Pinpoint the cell where the given text exists, returning its (X, Y) midpoint coordinate. 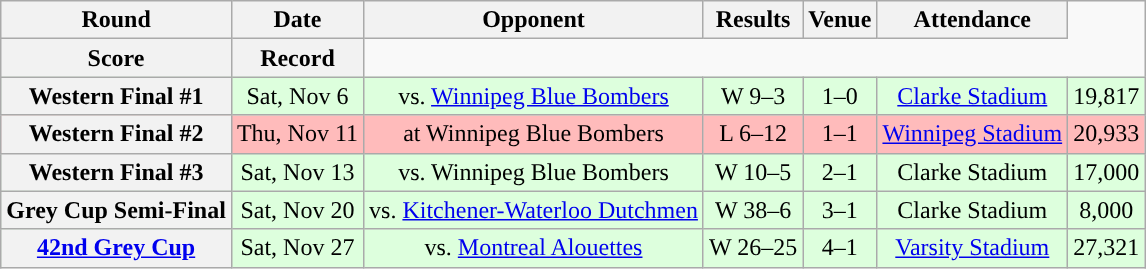
Winnipeg Stadium (972, 134)
Attendance (972, 20)
Round (116, 20)
Score (116, 58)
27,321 (1106, 248)
Western Final #2 (116, 134)
Varsity Stadium (972, 248)
1–1 (840, 134)
4–1 (840, 248)
Sat, Nov 6 (297, 96)
W 26–25 (752, 248)
8,000 (1106, 210)
Opponent (534, 20)
Record (297, 58)
20,933 (1106, 134)
Results (752, 20)
Venue (840, 20)
vs. Kitchener-Waterloo Dutchmen (534, 210)
W 9–3 (752, 96)
Sat, Nov 13 (297, 172)
Thu, Nov 11 (297, 134)
W 38–6 (752, 210)
L 6–12 (752, 134)
Western Final #3 (116, 172)
17,000 (1106, 172)
2–1 (840, 172)
3–1 (840, 210)
Sat, Nov 27 (297, 248)
19,817 (1106, 96)
Date (297, 20)
at Winnipeg Blue Bombers (534, 134)
42nd Grey Cup (116, 248)
vs. Montreal Alouettes (534, 248)
Western Final #1 (116, 96)
W 10–5 (752, 172)
Grey Cup Semi-Final (116, 210)
Sat, Nov 20 (297, 210)
1–0 (840, 96)
